Return [X, Y] of the center of cell containing provided text 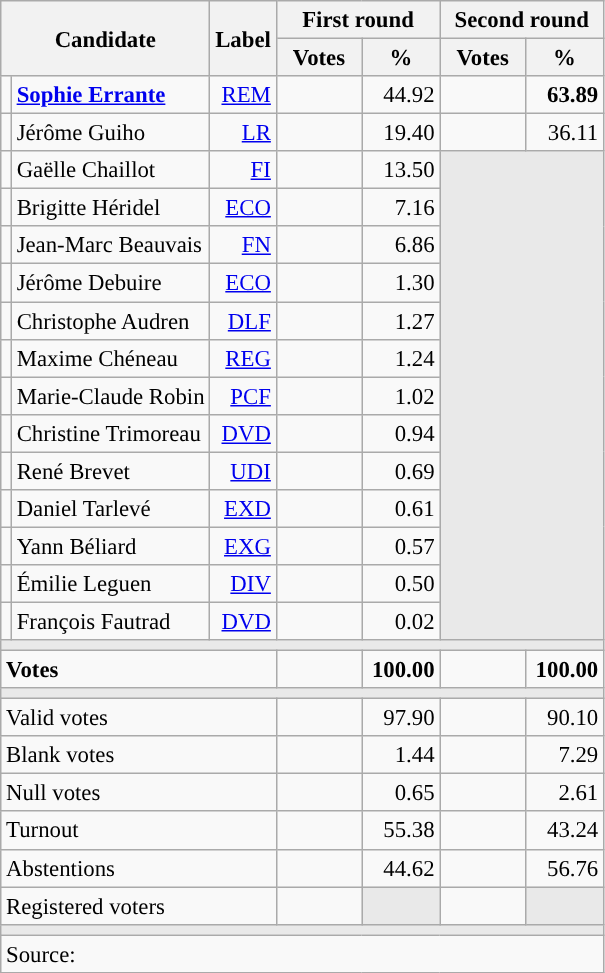
55.38 [401, 831]
0.65 [401, 793]
Yann Béliard [110, 546]
DIV [243, 584]
REM [243, 95]
PCF [243, 396]
Marie-Claude Robin [110, 396]
Christine Trimoreau [110, 433]
Brigitte Héridel [110, 208]
Émilie Leguen [110, 584]
90.10 [564, 718]
René Brevet [110, 471]
7.16 [401, 208]
Jean-Marc Beauvais [110, 245]
REG [243, 358]
0.02 [401, 621]
43.24 [564, 831]
13.50 [401, 170]
UDI [243, 471]
97.90 [401, 718]
Daniel Tarlevé [110, 509]
19.40 [401, 133]
Turnout [138, 831]
Jérôme Debuire [110, 283]
Source: [302, 954]
Maxime Chéneau [110, 358]
44.62 [401, 868]
FN [243, 245]
Blank votes [138, 755]
FI [243, 170]
Christophe Audren [110, 321]
0.61 [401, 509]
Valid votes [138, 718]
Jérôme Guiho [110, 133]
Null votes [138, 793]
First round [358, 20]
François Fautrad [110, 621]
44.92 [401, 95]
63.89 [564, 95]
EXD [243, 509]
EXG [243, 546]
Abstentions [138, 868]
Candidate [106, 38]
Sophie Errante [110, 95]
Second round [522, 20]
1.24 [401, 358]
0.69 [401, 471]
1.02 [401, 396]
36.11 [564, 133]
0.57 [401, 546]
DLF [243, 321]
Gaëlle Chaillot [110, 170]
56.76 [564, 868]
1.44 [401, 755]
Label [243, 38]
1.27 [401, 321]
2.61 [564, 793]
Registered voters [138, 906]
7.29 [564, 755]
1.30 [401, 283]
6.86 [401, 245]
0.50 [401, 584]
LR [243, 133]
0.94 [401, 433]
